For the text-containing cell, return its midpoint in (x, y) coordinate format. 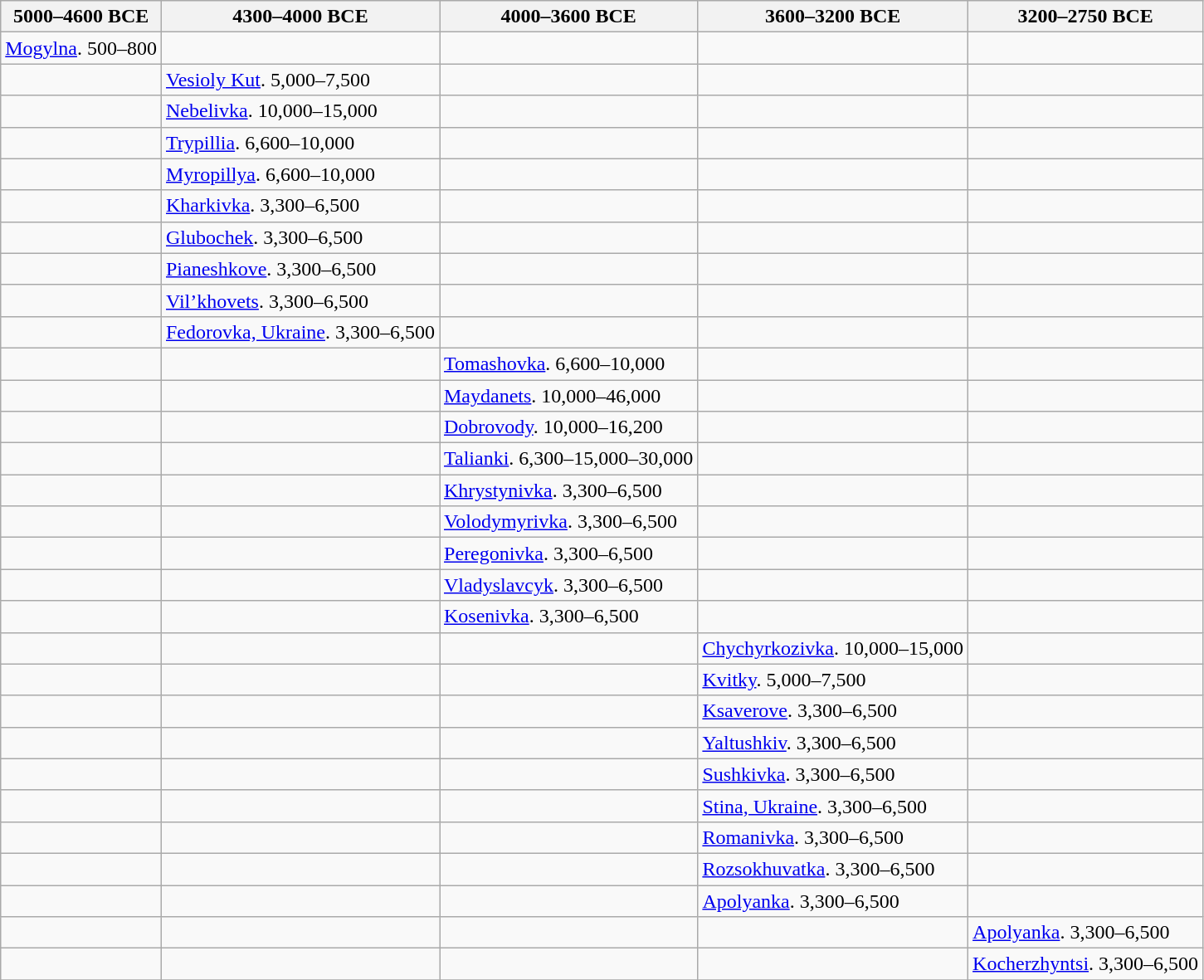
Vesioly Kut. 5,000–7,500 (300, 80)
Ksaverove. 3,300–6,500 (833, 711)
Trypillia. 6,600–10,000 (300, 143)
Myropillya. 6,600–10,000 (300, 174)
Vladyslavcyk. 3,300–6,500 (569, 585)
4300–4000 BCE (300, 17)
Khrystynivka. 3,300–6,500 (569, 490)
Kvitky. 5,000–7,500 (833, 680)
Nebelivka. 10,000–15,000 (300, 111)
Rozsokhuvatka. 3,300–6,500 (833, 869)
Chychyrkozivka. 10,000–15,000 (833, 648)
3200–2750 BCE (1085, 17)
Romanivka. 3,300–6,500 (833, 837)
Sushkivka. 3,300–6,500 (833, 774)
Fedorovka, Ukraine. 3,300–6,500 (300, 332)
3600–3200 BCE (833, 17)
Mogylna. 500–800 (81, 48)
Glubochek. 3,300–6,500 (300, 237)
Pianeshkove. 3,300–6,500 (300, 269)
Dobrovody. 10,000–16,200 (569, 427)
Yaltushkiv. 3,300–6,500 (833, 743)
Talianki. 6,300–15,000–30,000 (569, 459)
Maydanets. 10,000–46,000 (569, 396)
Kosenivka. 3,300–6,500 (569, 617)
Kocherzhyntsi. 3,300–6,500 (1085, 964)
Volodymyrivka. 3,300–6,500 (569, 522)
Tomashovka. 6,600–10,000 (569, 363)
Peregonivka. 3,300–6,500 (569, 553)
4000–3600 BCE (569, 17)
Kharkivka. 3,300–6,500 (300, 206)
Vil’khovets. 3,300–6,500 (300, 300)
Stina, Ukraine. 3,300–6,500 (833, 806)
5000–4600 BCE (81, 17)
